Scan for the cell matching the given text and deliver its [x, y] coordinate at center. 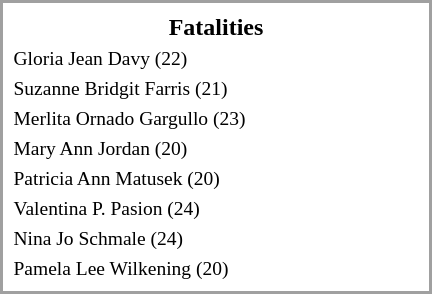
Patricia Ann Matusek (20) [216, 178]
Gloria Jean Davy (22) [216, 58]
Suzanne Bridgit Farris (21) [216, 88]
Mary Ann Jordan (20) [216, 148]
Valentina P. Pasion (24) [216, 208]
Nina Jo Schmale (24) [216, 238]
Pamela Lee Wilkening (20) [216, 268]
Fatalities [216, 27]
Merlita Ornado Gargullo (23) [216, 118]
